Output the (x, y) coordinate of the center of the cell containing the given text.  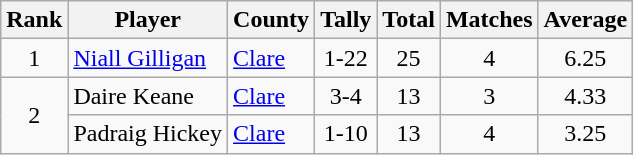
6.25 (586, 58)
Padraig Hickey (148, 134)
1-10 (346, 134)
Matches (489, 20)
4.33 (586, 96)
Niall Gilligan (148, 58)
Average (586, 20)
County (272, 20)
3 (489, 96)
Total (409, 20)
2 (34, 115)
1 (34, 58)
Player (148, 20)
Daire Keane (148, 96)
3.25 (586, 134)
25 (409, 58)
Tally (346, 20)
1-22 (346, 58)
Rank (34, 20)
3-4 (346, 96)
